Determine the [X, Y] coordinate at the center of the cell enclosing the given text.  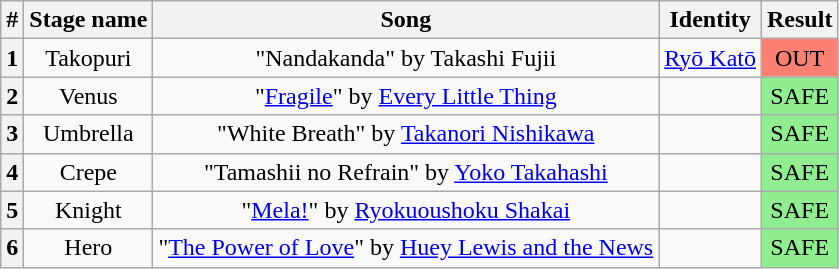
"Fragile" by Every Little Thing [406, 96]
"White Breath" by Takanori Nishikawa [406, 134]
Knight [88, 210]
"Mela!" by Ryokuoushoku Shakai [406, 210]
OUT [800, 58]
2 [12, 96]
5 [12, 210]
1 [12, 58]
Ryō Katō [710, 58]
Identity [710, 20]
Takopuri [88, 58]
Stage name [88, 20]
Hero [88, 248]
# [12, 20]
Result [800, 20]
4 [12, 172]
"Nandakanda" by Takashi Fujii [406, 58]
3 [12, 134]
Song [406, 20]
"The Power of Love" by Huey Lewis and the News [406, 248]
"Tamashii no Refrain" by Yoko Takahashi [406, 172]
6 [12, 248]
Umbrella [88, 134]
Crepe [88, 172]
Venus [88, 96]
